Output the (X, Y) coordinate of the center of the cell containing the given text.  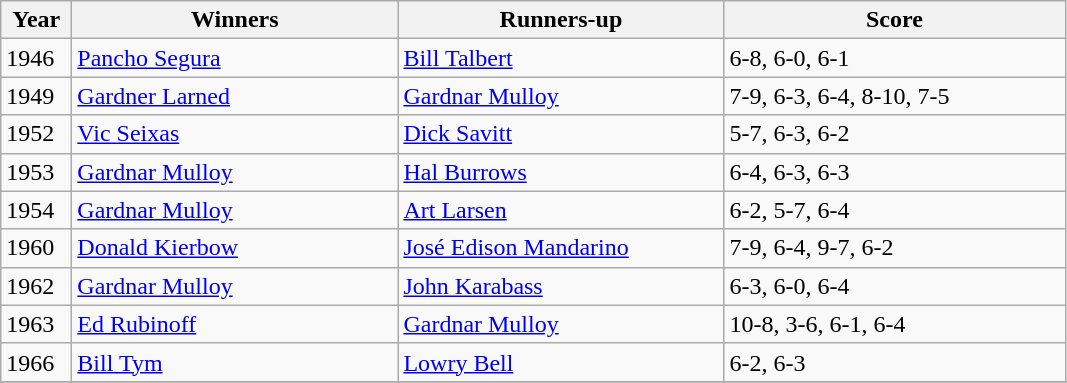
Gardner Larned (235, 96)
6-4, 6-3, 6-3 (894, 172)
1952 (36, 134)
Score (894, 20)
Donald Kierbow (235, 248)
5-7, 6-3, 6-2 (894, 134)
1960 (36, 248)
10-8, 3-6, 6-1, 6-4 (894, 324)
Hal Burrows (561, 172)
1946 (36, 58)
John Karabass (561, 286)
José Edison Mandarino (561, 248)
Lowry Bell (561, 362)
7-9, 6-4, 9-7, 6-2 (894, 248)
1949 (36, 96)
1953 (36, 172)
6-3, 6-0, 6-4 (894, 286)
Pancho Segura (235, 58)
Ed Rubinoff (235, 324)
Art Larsen (561, 210)
1963 (36, 324)
1966 (36, 362)
7-9, 6-3, 6-4, 8-10, 7-5 (894, 96)
Winners (235, 20)
Vic Seixas (235, 134)
Year (36, 20)
1962 (36, 286)
Dick Savitt (561, 134)
Bill Tym (235, 362)
6-2, 5-7, 6-4 (894, 210)
6-2, 6-3 (894, 362)
1954 (36, 210)
6-8, 6-0, 6-1 (894, 58)
Bill Talbert (561, 58)
Runners-up (561, 20)
